Pinpoint the cell where the given text exists, returning its (x, y) midpoint coordinate. 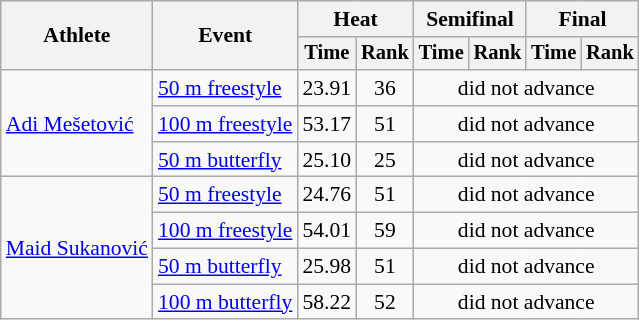
25.10 (326, 160)
52 (385, 302)
Semifinal (470, 19)
54.01 (326, 231)
Heat (355, 19)
58.22 (326, 302)
36 (385, 88)
100 m butterfly (225, 302)
53.17 (326, 124)
Final (582, 19)
Event (225, 36)
25 (385, 160)
24.76 (326, 195)
Adi Mešetović (77, 124)
23.91 (326, 88)
25.98 (326, 267)
Maid Sukanović (77, 248)
59 (385, 231)
Athlete (77, 36)
